Locate the cell with the specified text and output its [x, y] center coordinate. 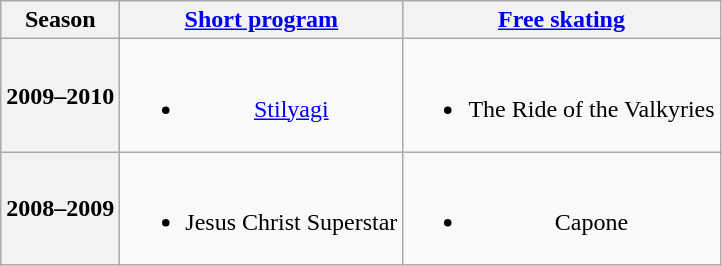
The Ride of the Valkyries [562, 96]
Capone [562, 208]
Jesus Christ Superstar [262, 208]
2009–2010 [60, 96]
Season [60, 20]
Stilyagi [262, 96]
Free skating [562, 20]
2008–2009 [60, 208]
Short program [262, 20]
